Return the [X, Y] coordinate for the center point of the cell that contains the specified text.  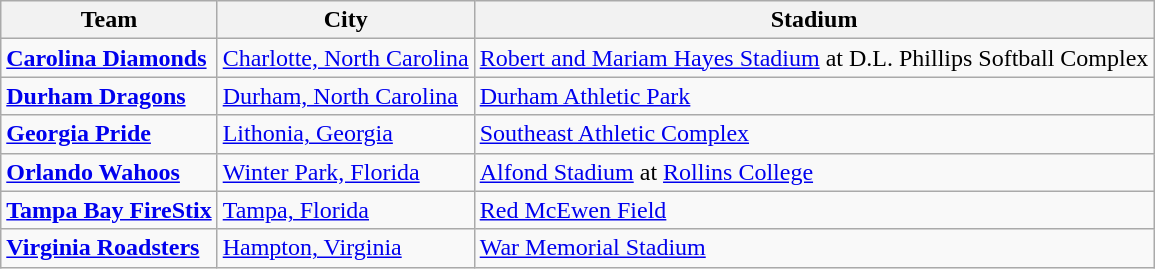
Charlotte, North Carolina [346, 58]
Hampton, Virginia [346, 248]
Red McEwen Field [814, 210]
Stadium [814, 20]
Durham Dragons [109, 96]
City [346, 20]
Lithonia, Georgia [346, 134]
Carolina Diamonds [109, 58]
Tampa, Florida [346, 210]
Alfond Stadium at Rollins College [814, 172]
Virginia Roadsters [109, 248]
Team [109, 20]
Winter Park, Florida [346, 172]
Tampa Bay FireStix [109, 210]
Georgia Pride [109, 134]
Southeast Athletic Complex [814, 134]
Durham, North Carolina [346, 96]
War Memorial Stadium [814, 248]
Robert and Mariam Hayes Stadium at D.L. Phillips Softball Complex [814, 58]
Orlando Wahoos [109, 172]
Durham Athletic Park [814, 96]
